Pinpoint the cell where the given text exists, returning its [x, y] midpoint coordinate. 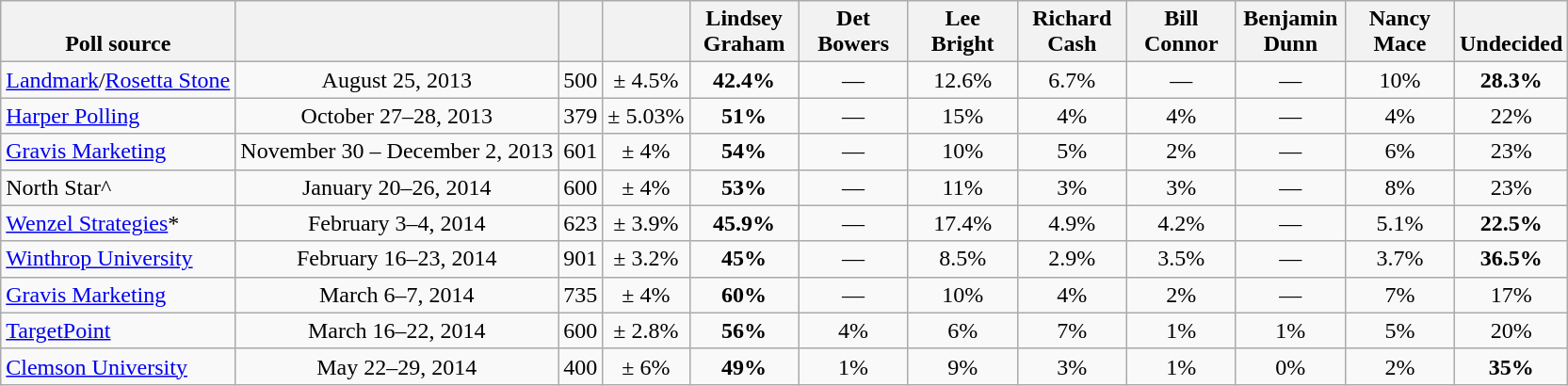
601 [580, 152]
Winthrop University [119, 259]
20% [1511, 330]
6.7% [1072, 80]
400 [580, 366]
Poll source [119, 32]
4.9% [1072, 223]
49% [744, 366]
BenjaminDunn [1290, 32]
August 25, 2013 [397, 80]
60% [744, 295]
379 [580, 116]
October 27–28, 2013 [397, 116]
North Star^ [119, 187]
NancyMace [1399, 32]
0% [1290, 366]
51% [744, 116]
45.9% [744, 223]
LindseyGraham [744, 32]
Wenzel Strategies* [119, 223]
28.3% [1511, 80]
500 [580, 80]
11% [962, 187]
± 3.2% [646, 259]
March 16–22, 2014 [397, 330]
5.1% [1399, 223]
623 [580, 223]
March 6–7, 2014 [397, 295]
± 6% [646, 366]
22% [1511, 116]
Harper Polling [119, 116]
8.5% [962, 259]
LeeBright [962, 32]
901 [580, 259]
Undecided [1511, 32]
54% [744, 152]
17% [1511, 295]
45% [744, 259]
22.5% [1511, 223]
BillConnor [1181, 32]
November 30 – December 2, 2013 [397, 152]
± 3.9% [646, 223]
36.5% [1511, 259]
TargetPoint [119, 330]
735 [580, 295]
12.6% [962, 80]
± 2.8% [646, 330]
RichardCash [1072, 32]
3.5% [1181, 259]
DetBowers [853, 32]
42.4% [744, 80]
4.2% [1181, 223]
2.9% [1072, 259]
56% [744, 330]
± 4.5% [646, 80]
Clemson University [119, 366]
3.7% [1399, 259]
February 16–23, 2014 [397, 259]
8% [1399, 187]
53% [744, 187]
January 20–26, 2014 [397, 187]
9% [962, 366]
Landmark/Rosetta Stone [119, 80]
17.4% [962, 223]
May 22–29, 2014 [397, 366]
35% [1511, 366]
15% [962, 116]
± 5.03% [646, 116]
February 3–4, 2014 [397, 223]
